From the cell containing the given text, extract its center point as [X, Y] coordinate. 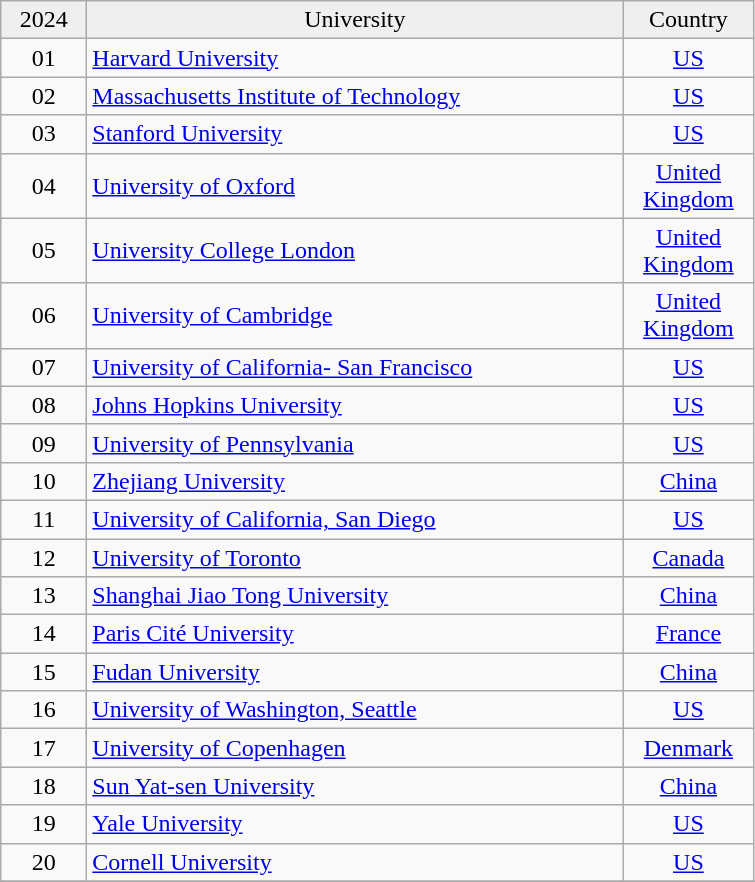
08 [44, 405]
University College London [355, 250]
Massachusetts Institute of Technology [355, 96]
2024 [44, 20]
Zhejiang University [355, 481]
University [355, 20]
13 [44, 596]
10 [44, 481]
University of Cambridge [355, 316]
Shanghai Jiao Tong University [355, 596]
Stanford University [355, 134]
France [688, 634]
University of California- San Francisco [355, 367]
University of Toronto [355, 557]
University of California, San Diego [355, 519]
09 [44, 443]
03 [44, 134]
07 [44, 367]
Johns Hopkins University [355, 405]
University of Pennsylvania [355, 443]
20 [44, 862]
Yale University [355, 824]
18 [44, 786]
12 [44, 557]
11 [44, 519]
05 [44, 250]
Harvard University [355, 58]
Cornell University [355, 862]
University of Copenhagen [355, 748]
06 [44, 316]
Canada [688, 557]
Denmark [688, 748]
14 [44, 634]
17 [44, 748]
02 [44, 96]
Paris Cité University [355, 634]
15 [44, 672]
Country [688, 20]
Fudan University [355, 672]
Sun Yat-sen University [355, 786]
University of Washington, Seattle [355, 710]
19 [44, 824]
16 [44, 710]
04 [44, 186]
University of Oxford [355, 186]
01 [44, 58]
